From the cell containing the given text, extract its center point as (x, y) coordinate. 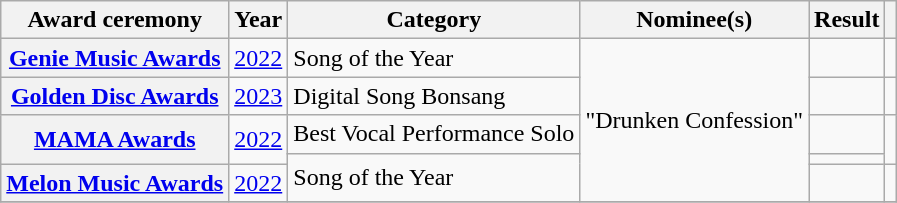
MAMA Awards (115, 140)
Result (847, 20)
Genie Music Awards (115, 58)
Award ceremony (115, 20)
Category (434, 20)
Year (258, 20)
Melon Music Awards (115, 183)
2023 (258, 96)
"Drunken Confession" (694, 120)
Best Vocal Performance Solo (434, 134)
Golden Disc Awards (115, 96)
Digital Song Bonsang (434, 96)
Nominee(s) (694, 20)
